Pinpoint the cell where the given text exists, returning its [X, Y] midpoint coordinate. 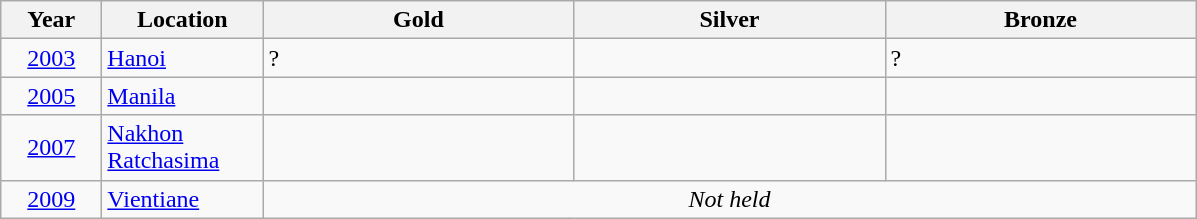
Nakhon Ratchasima [182, 148]
Gold [418, 20]
2005 [52, 96]
Silver [730, 20]
2007 [52, 148]
Location [182, 20]
2003 [52, 58]
Manila [182, 96]
Vientiane [182, 199]
2009 [52, 199]
Year [52, 20]
Bronze [1040, 20]
Hanoi [182, 58]
Not held [730, 199]
